Determine the (x, y) coordinate at the center of the cell enclosing the given text.  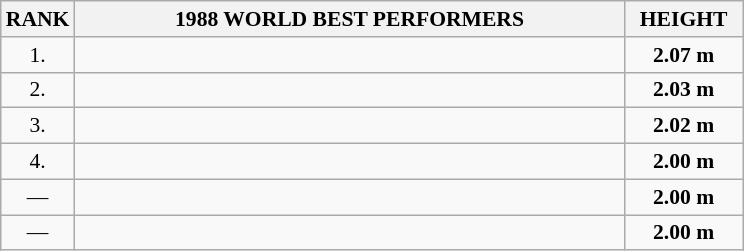
2. (38, 90)
2.07 m (684, 55)
3. (38, 126)
2.02 m (684, 126)
2.03 m (684, 90)
4. (38, 162)
1988 WORLD BEST PERFORMERS (349, 19)
RANK (38, 19)
HEIGHT (684, 19)
1. (38, 55)
